For the text-containing cell, return its midpoint in [X, Y] coordinate format. 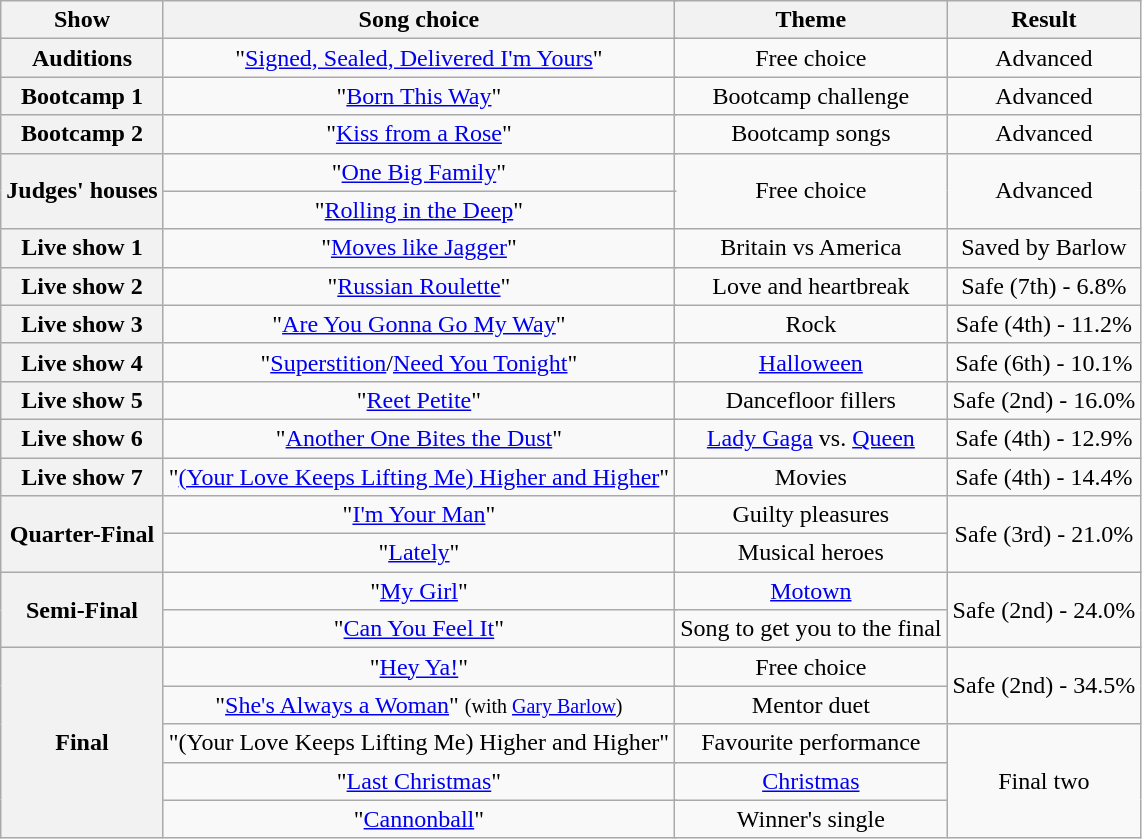
Favourite performance [811, 743]
"Moves like Jagger" [418, 248]
"One Big Family" [418, 172]
Safe (2nd) - 16.0% [1044, 400]
"Rolling in the Deep" [418, 210]
Motown [811, 591]
Final [82, 743]
Guilty pleasures [811, 515]
Result [1044, 20]
"Hey Ya!" [418, 667]
"Russian Roulette" [418, 286]
Live show 5 [82, 400]
Bootcamp 1 [82, 96]
Live show 6 [82, 438]
Auditions [82, 58]
"Lately" [418, 553]
Dancefloor fillers [811, 400]
Saved by Barlow [1044, 248]
"Reet Petite" [418, 400]
Live show 7 [82, 477]
Safe (4th) - 12.9% [1044, 438]
Final two [1044, 781]
"Signed, Sealed, Delivered I'm Yours" [418, 58]
Winner's single [811, 819]
Semi-Final [82, 610]
"She's Always a Woman" (with Gary Barlow) [418, 705]
"Last Christmas" [418, 781]
"I'm Your Man" [418, 515]
Show [82, 20]
Halloween [811, 362]
Safe (3rd) - 21.0% [1044, 534]
Christmas [811, 781]
Love and heartbreak [811, 286]
Live show 3 [82, 324]
Safe (2nd) - 34.5% [1044, 686]
"Are You Gonna Go My Way" [418, 324]
Song to get you to the final [811, 629]
"Another One Bites the Dust" [418, 438]
Rock [811, 324]
Lady Gaga vs. Queen [811, 438]
Live show 2 [82, 286]
"Can You Feel It" [418, 629]
Judges' houses [82, 191]
Bootcamp challenge [811, 96]
Bootcamp 2 [82, 134]
Movies [811, 477]
Safe (7th) - 6.8% [1044, 286]
Live show 4 [82, 362]
"Born This Way" [418, 96]
Live show 1 [82, 248]
Theme [811, 20]
Bootcamp songs [811, 134]
Safe (4th) - 14.4% [1044, 477]
Safe (4th) - 11.2% [1044, 324]
"Kiss from a Rose" [418, 134]
"Cannonball" [418, 819]
Song choice [418, 20]
"My Girl" [418, 591]
Safe (2nd) - 24.0% [1044, 610]
Britain vs America [811, 248]
Mentor duet [811, 705]
Safe (6th) - 10.1% [1044, 362]
Quarter-Final [82, 534]
Musical heroes [811, 553]
"Superstition/Need You Tonight" [418, 362]
